Provide the (x, y) coordinate of the cell's center where the given text is located.  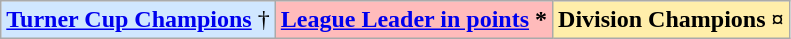
League Leader in points * (414, 20)
Turner Cup Champions † (138, 20)
Division Champions ¤ (671, 20)
